Scan for the cell matching the given text and deliver its [X, Y] coordinate at center. 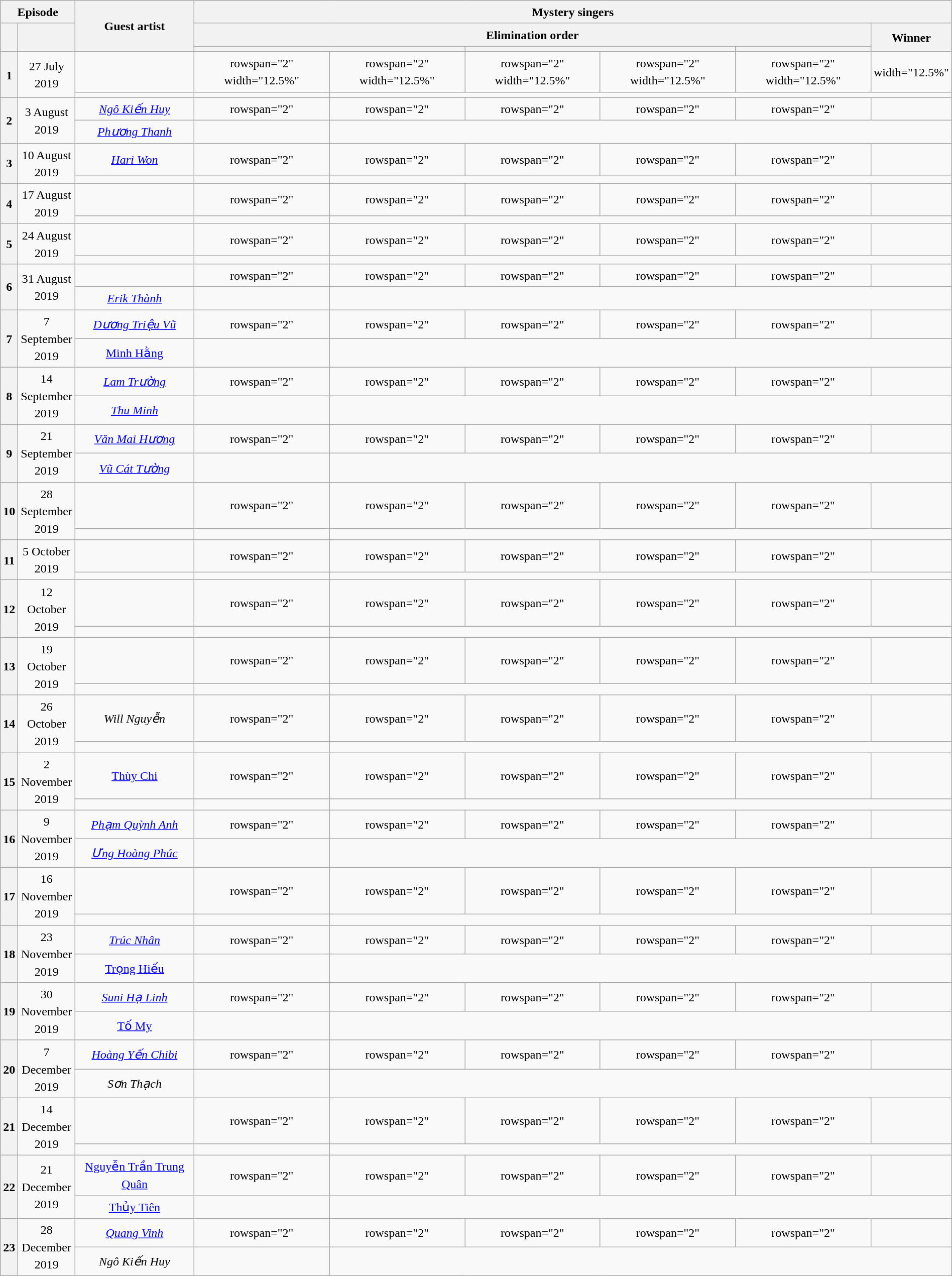
Tố My [135, 1025]
30 November 2019 [47, 1011]
16 [9, 839]
12 [9, 609]
Ưng Hoàng Phúc [135, 853]
21 September 2019 [47, 454]
17 [9, 897]
Phương Thanh [135, 132]
Guest artist [135, 26]
11 [9, 560]
1 [9, 74]
14 September 2019 [47, 396]
13 [9, 666]
Lam Trường [135, 382]
Thủy Tiên [135, 1207]
5 October 2019 [47, 560]
24 August 2019 [47, 244]
20 [9, 1069]
Nguyễn Trần Trung Quân [135, 1175]
Winner [911, 37]
width="12.5%" [911, 72]
Phạm Quỳnh Anh [135, 825]
5 [9, 244]
19 [9, 1011]
8 [9, 396]
Sơn Thạch [135, 1084]
Quang Vinh [135, 1232]
28 September 2019 [47, 511]
22 [9, 1187]
2 [9, 121]
12 October 2019 [47, 609]
3 [9, 163]
31 August 2019 [47, 286]
Hari Won [135, 159]
10 August 2019 [47, 163]
21 December 2019 [47, 1187]
Episode [38, 12]
16 November 2019 [47, 897]
7 [9, 338]
Will Nguyễn [135, 718]
23 November 2019 [47, 954]
18 [9, 954]
21 [9, 1127]
26 October 2019 [47, 724]
17 August 2019 [47, 203]
Trọng Hiếu [135, 968]
4 [9, 203]
Erik Thành [135, 298]
2 November 2019 [47, 781]
6 [9, 286]
27 July 2019 [47, 74]
Thu Minh [135, 410]
Suni Hạ Linh [135, 997]
7 December 2019 [47, 1069]
Thùy Chi [135, 775]
Văn Mai Hương [135, 439]
10 [9, 511]
Trúc Nhân [135, 939]
15 [9, 781]
Minh Hằng [135, 353]
19 October 2019 [47, 666]
7 September 2019 [47, 338]
Elimination order [532, 35]
9 [9, 454]
Vũ Cát Tường [135, 468]
Mystery singers [572, 12]
23 [9, 1247]
28 December 2019 [47, 1247]
3 August 2019 [47, 121]
Hoàng Yến Chibi [135, 1055]
14 [9, 724]
Dương Triệu Vũ [135, 323]
9 November 2019 [47, 839]
14 December 2019 [47, 1127]
